Scan for the cell matching the given text and deliver its (X, Y) coordinate at center. 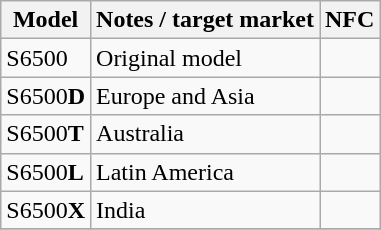
S6500T (46, 134)
NFC (350, 20)
Europe and Asia (206, 96)
Model (46, 20)
Original model (206, 58)
Notes / target market (206, 20)
S6500D (46, 96)
S6500 (46, 58)
S6500X (46, 210)
India (206, 210)
S6500L (46, 172)
Latin America (206, 172)
Australia (206, 134)
